Find where the given text appears and provide that cell's center as (X, Y) coordinate. 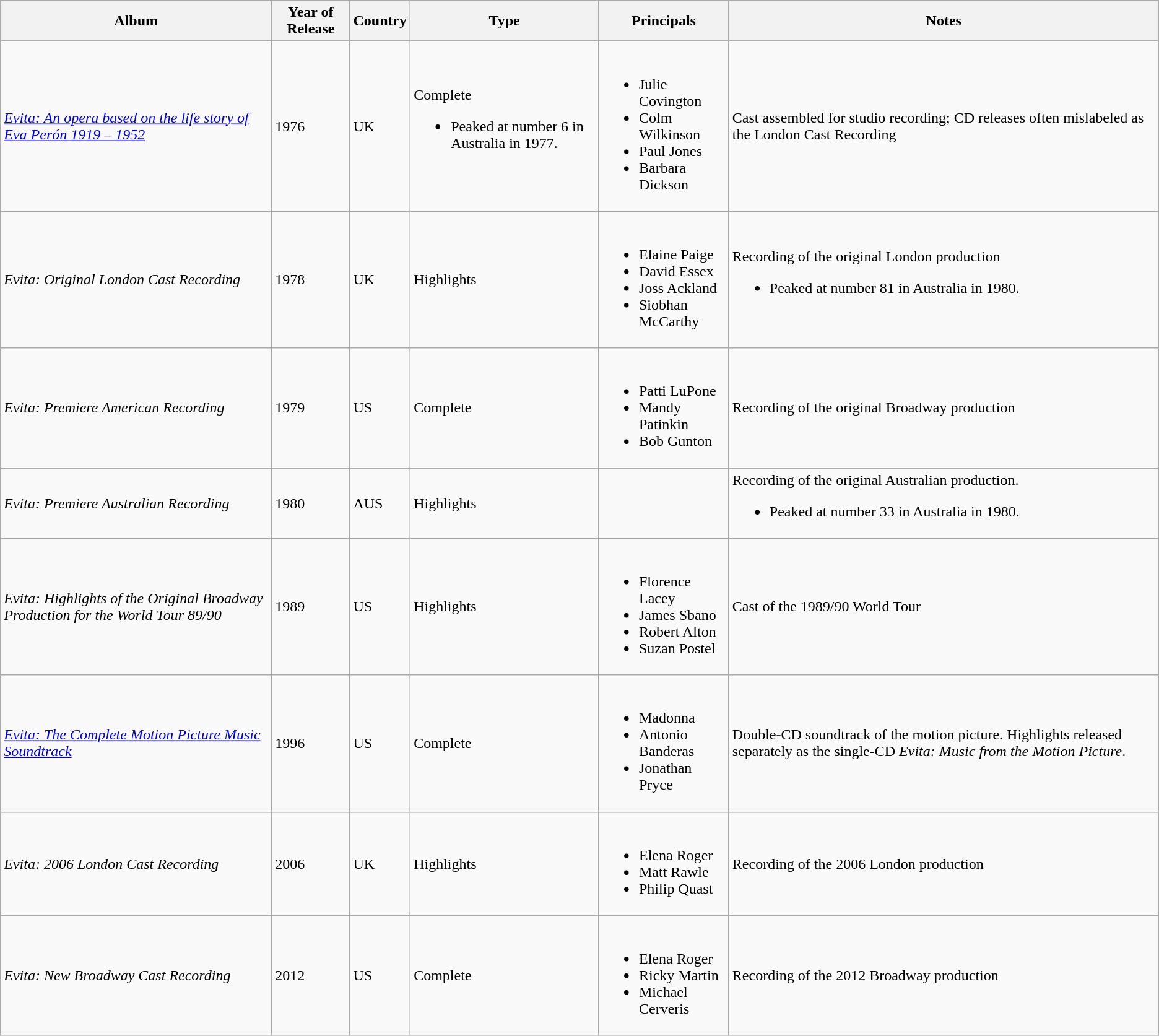
1989 (311, 607)
Notes (944, 21)
1978 (311, 280)
Recording of the 2012 Broadway production (944, 975)
Julie CovingtonColm WilkinsonPaul JonesBarbara Dickson (664, 126)
1980 (311, 503)
Principals (664, 21)
Type (505, 21)
Recording of the original Broadway production (944, 408)
Recording of the original London productionPeaked at number 81 in Australia in 1980. (944, 280)
1979 (311, 408)
Elena RogerMatt RawlePhilip Quast (664, 863)
Elena RogerRicky MartinMichael Cerveris (664, 975)
CompletePeaked at number 6 in Australia in 1977. (505, 126)
Evita: 2006 London Cast Recording (136, 863)
Album (136, 21)
Evita: Highlights of the Original Broadway Production for the World Tour 89/90 (136, 607)
1996 (311, 743)
AUS (380, 503)
Evita: An opera based on the life story of Eva Perón 1919 – 1952 (136, 126)
Evita: Premiere Australian Recording (136, 503)
Elaine PaigeDavid EssexJoss AcklandSiobhan McCarthy (664, 280)
Florence LaceyJames SbanoRobert AltonSuzan Postel (664, 607)
Patti LuPoneMandy PatinkinBob Gunton (664, 408)
2012 (311, 975)
Evita: The Complete Motion Picture Music Soundtrack (136, 743)
Cast assembled for studio recording; CD releases often mislabeled as the London Cast Recording (944, 126)
Evita: Premiere American Recording (136, 408)
Recording of the 2006 London production (944, 863)
1976 (311, 126)
Year of Release (311, 21)
Country (380, 21)
MadonnaAntonio BanderasJonathan Pryce (664, 743)
2006 (311, 863)
Recording of the original Australian production.Peaked at number 33 in Australia in 1980. (944, 503)
Evita: Original London Cast Recording (136, 280)
Evita: New Broadway Cast Recording (136, 975)
Double-CD soundtrack of the motion picture. Highlights released separately as the single-CD Evita: Music from the Motion Picture. (944, 743)
Cast of the 1989/90 World Tour (944, 607)
